Detect which cell encompasses the target text, then output its (X, Y) center coordinate. 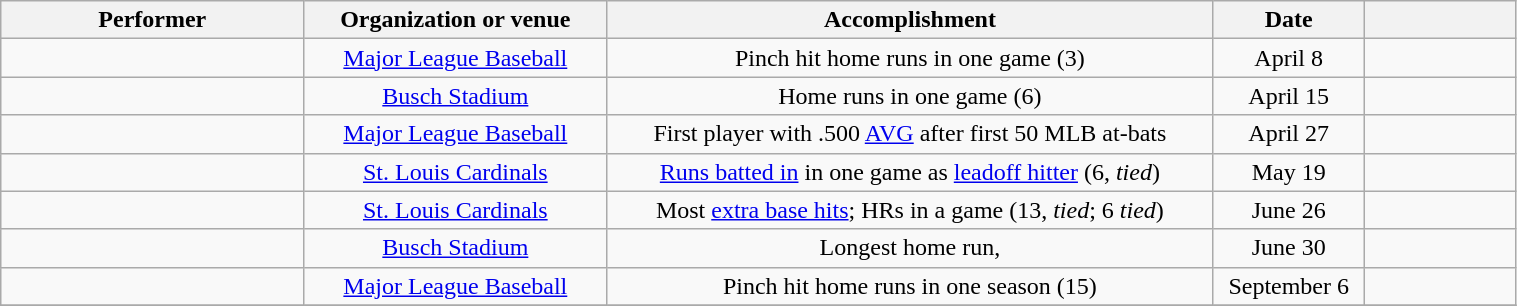
Pinch hit home runs in one season (15) (910, 286)
Longest home run, (910, 248)
April 8 (1289, 58)
First player with .500 AVG after first 50 MLB at-bats (910, 134)
September 6 (1289, 286)
April 27 (1289, 134)
Date (1289, 20)
Organization or venue (456, 20)
Home runs in one game (6) (910, 96)
Accomplishment (910, 20)
April 15 (1289, 96)
June 26 (1289, 210)
Pinch hit home runs in one game (3) (910, 58)
May 19 (1289, 172)
Performer (152, 20)
Runs batted in in one game as leadoff hitter (6, tied) (910, 172)
June 30 (1289, 248)
Most extra base hits; HRs in a game (13, tied; 6 tied) (910, 210)
